Capture the cell that displays the provided text and extract its [x, y] central coordinate. 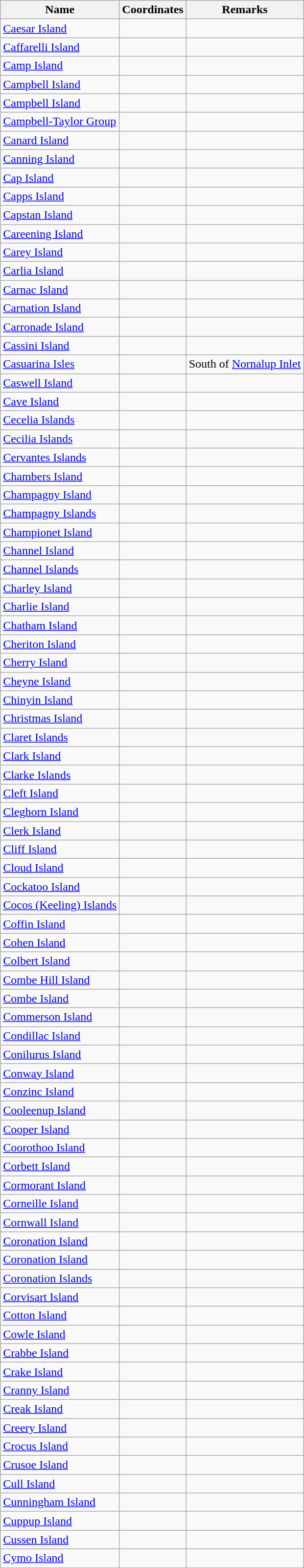
Cloud Island [60, 868]
Cymo Island [60, 1558]
Corbett Island [60, 1167]
Cussen Island [60, 1540]
Creak Island [60, 1409]
Coordinates [153, 10]
Cotton Island [60, 1316]
Cowle Island [60, 1334]
South of Nornalup Inlet [245, 364]
Camp Island [60, 66]
Coorothoo Island [60, 1148]
Campbell-Taylor Group [60, 122]
Conway Island [60, 1073]
Canard Island [60, 140]
Conzinc Island [60, 1092]
Cheyne Island [60, 681]
Champagny Islands [60, 513]
Cassini Island [60, 346]
Capstan Island [60, 215]
Commerson Island [60, 1017]
Caswell Island [60, 383]
Cunningham Island [60, 1502]
Claret Islands [60, 737]
Charley Island [60, 588]
Caffarelli Island [60, 47]
Crake Island [60, 1371]
Combe Island [60, 998]
Cliff Island [60, 849]
Carnac Island [60, 290]
Careening Island [60, 234]
Condillac Island [60, 1036]
Colbert Island [60, 961]
Carey Island [60, 252]
Creery Island [60, 1428]
Cornwall Island [60, 1222]
Cleghorn Island [60, 812]
Casuarina Isles [60, 364]
Cleft Island [60, 793]
Coffin Island [60, 924]
Clerk Island [60, 831]
Cohen Island [60, 943]
Cecelia Islands [60, 420]
Cuppup Island [60, 1521]
Cormorant Island [60, 1185]
Cap Island [60, 177]
Canning Island [60, 159]
Cocos (Keeling) Islands [60, 905]
Cranny Island [60, 1390]
Champagny Island [60, 495]
Capps Island [60, 196]
Championet Island [60, 532]
Chatham Island [60, 625]
Combe Hill Island [60, 980]
Crocus Island [60, 1446]
Cooleenup Island [60, 1110]
Cooper Island [60, 1129]
Cave Island [60, 401]
Cecilia Islands [60, 439]
Coronation Islands [60, 1278]
Cheriton Island [60, 644]
Christmas Island [60, 719]
Chinyin Island [60, 700]
Corvisart Island [60, 1297]
Chambers Island [60, 476]
Cockatoo Island [60, 887]
Corneille Island [60, 1204]
Carnation Island [60, 308]
Cherry Island [60, 663]
Crusoe Island [60, 1465]
Clarke Islands [60, 774]
Channel Island [60, 551]
Name [60, 10]
Crabbe Island [60, 1353]
Charlie Island [60, 607]
Caesar Island [60, 28]
Conilurus Island [60, 1054]
Cull Island [60, 1484]
Clark Island [60, 756]
Carlia Island [60, 271]
Cervantes Islands [60, 457]
Carronade Island [60, 327]
Remarks [245, 10]
Channel Islands [60, 570]
